Identify which cell holds the provided text, then report its [X, Y] central coordinate. 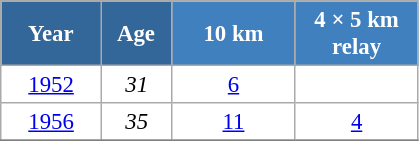
11 [234, 122]
1952 [52, 85]
1956 [52, 122]
Age [136, 34]
35 [136, 122]
4 × 5 km relay [356, 34]
6 [234, 85]
31 [136, 85]
4 [356, 122]
10 km [234, 34]
Year [52, 34]
